Extract the (X, Y) coordinate from the center of the cell holding the provided text.  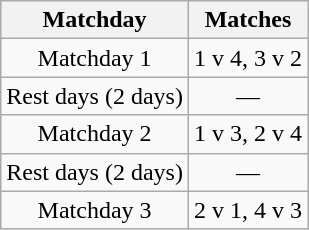
Matchday 1 (95, 58)
1 v 3, 2 v 4 (248, 134)
Matches (248, 20)
Matchday 3 (95, 210)
1 v 4, 3 v 2 (248, 58)
Matchday (95, 20)
2 v 1, 4 v 3 (248, 210)
Matchday 2 (95, 134)
